Extract the [x, y] coordinate from the center of the cell holding the provided text.  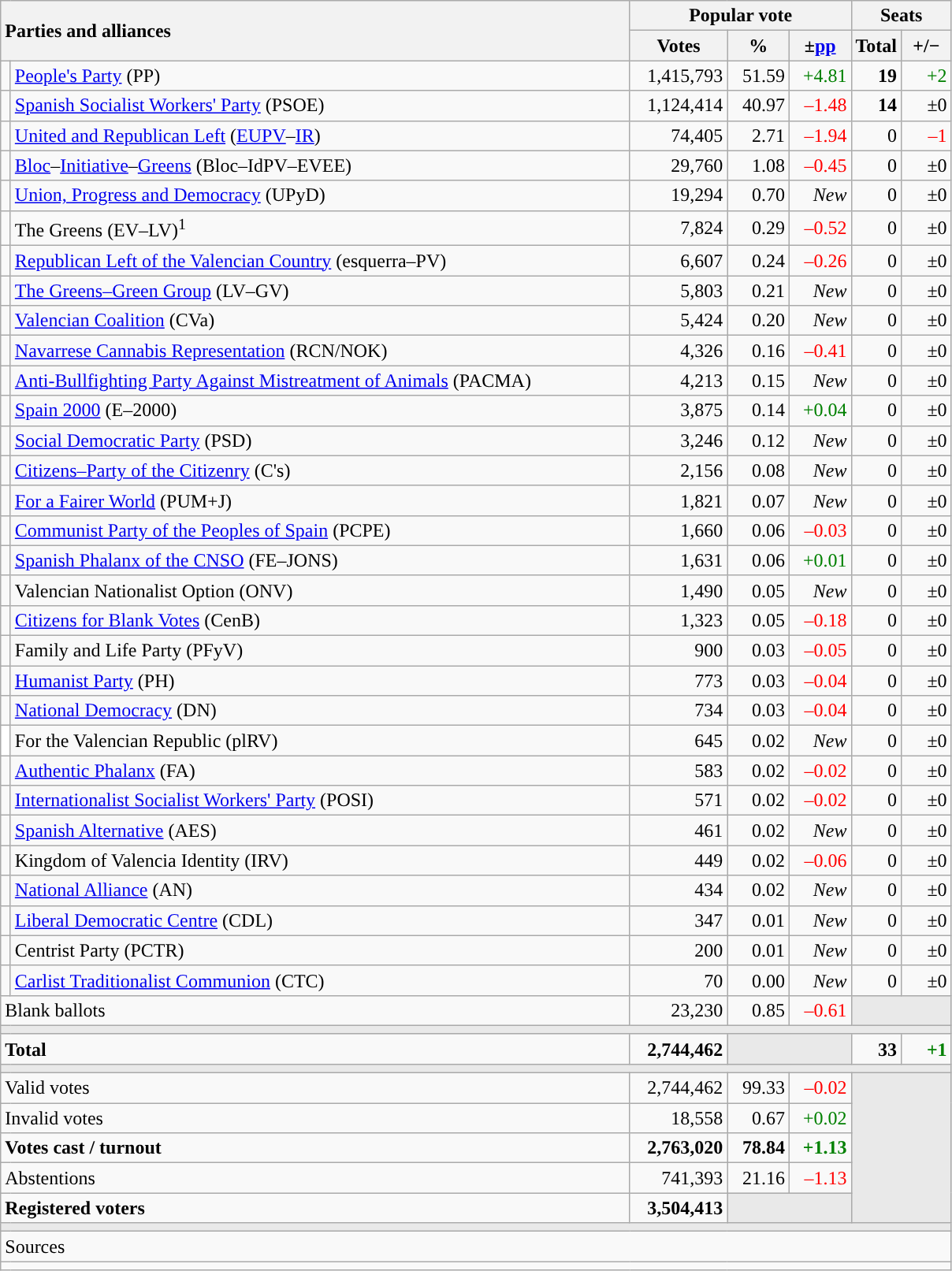
–0.61 [820, 1010]
6,607 [679, 261]
461 [679, 831]
1,124,414 [679, 106]
74,405 [679, 136]
1,323 [679, 620]
Humanist Party (PH) [320, 681]
19 [876, 76]
Parties and alliances [315, 31]
Anti-Bullfighting Party Against Mistreatment of Animals (PACMA) [320, 381]
2,156 [679, 470]
Communist Party of the Peoples of Spain (PCPE) [320, 530]
+4.81 [820, 76]
–0.05 [820, 651]
645 [679, 741]
For the Valencian Republic (plRV) [320, 741]
33 [876, 1049]
Popular vote [741, 16]
Bloc–Initiative–Greens (Bloc–IdPV–EVEE) [320, 165]
1,660 [679, 530]
The Greens–Green Group (LV–GV) [320, 291]
1.08 [758, 165]
+1 [927, 1049]
0.14 [758, 411]
Spanish Phalanx of the CNSO (FE–JONS) [320, 560]
2.71 [758, 136]
0.12 [758, 440]
Internationalist Socialist Workers' Party (POSI) [320, 801]
0.00 [758, 980]
0.29 [758, 229]
1,490 [679, 590]
Spain 2000 (E–2000) [320, 411]
583 [679, 771]
347 [679, 920]
Blank ballots [315, 1010]
Family and Life Party (PFyV) [320, 651]
5,803 [679, 291]
734 [679, 711]
0.20 [758, 321]
0.21 [758, 291]
Citizens for Blank Votes (CenB) [320, 620]
1,631 [679, 560]
–1.48 [820, 106]
741,393 [679, 1178]
21.16 [758, 1178]
Valid votes [315, 1088]
78.84 [758, 1148]
Liberal Democratic Centre (CDL) [320, 920]
People's Party (PP) [320, 76]
51.59 [758, 76]
Sources [476, 1247]
National Alliance (AN) [320, 890]
–1 [927, 136]
1,821 [679, 500]
23,230 [679, 1010]
Abstentions [315, 1178]
3,875 [679, 411]
–0.41 [820, 351]
–0.03 [820, 530]
For a Fairer World (PUM+J) [320, 500]
0.15 [758, 381]
Carlist Traditionalist Communion (CTC) [320, 980]
Navarrese Cannabis Representation (RCN/NOK) [320, 351]
Union, Progress and Democracy (UPyD) [320, 195]
Valencian Coalition (CVa) [320, 321]
+1.13 [820, 1148]
40.97 [758, 106]
0.16 [758, 351]
0.24 [758, 261]
Republican Left of the Valencian Country (esquerra–PV) [320, 261]
0.85 [758, 1010]
Centrist Party (PCTR) [320, 950]
Invalid votes [315, 1118]
5,424 [679, 321]
Spanish Socialist Workers' Party (PSOE) [320, 106]
% [758, 46]
The Greens (EV–LV)1 [320, 229]
±pp [820, 46]
3,504,413 [679, 1208]
434 [679, 890]
Authentic Phalanx (FA) [320, 771]
National Democracy (DN) [320, 711]
99.33 [758, 1088]
United and Republican Left (EUPV–IR) [320, 136]
+2 [927, 76]
571 [679, 801]
Spanish Alternative (AES) [320, 831]
773 [679, 681]
–0.06 [820, 860]
–1.13 [820, 1178]
7,824 [679, 229]
–0.26 [820, 261]
Kingdom of Valencia Identity (IRV) [320, 860]
900 [679, 651]
14 [876, 106]
4,213 [679, 381]
Valencian Nationalist Option (ONV) [320, 590]
29,760 [679, 165]
1,415,793 [679, 76]
0.70 [758, 195]
–0.45 [820, 165]
Votes cast / turnout [315, 1148]
Registered voters [315, 1208]
Citizens–Party of the Citizenry (C's) [320, 470]
+0.04 [820, 411]
2,763,020 [679, 1148]
70 [679, 980]
+0.01 [820, 560]
+/− [927, 46]
0.08 [758, 470]
0.07 [758, 500]
Social Democratic Party (PSD) [320, 440]
–0.18 [820, 620]
4,326 [679, 351]
–0.52 [820, 229]
3,246 [679, 440]
18,558 [679, 1118]
0.67 [758, 1118]
200 [679, 950]
449 [679, 860]
Votes [679, 46]
Seats [902, 16]
19,294 [679, 195]
–1.94 [820, 136]
+0.02 [820, 1118]
